Return the (X, Y) coordinate for the center point of the cell that contains the specified text.  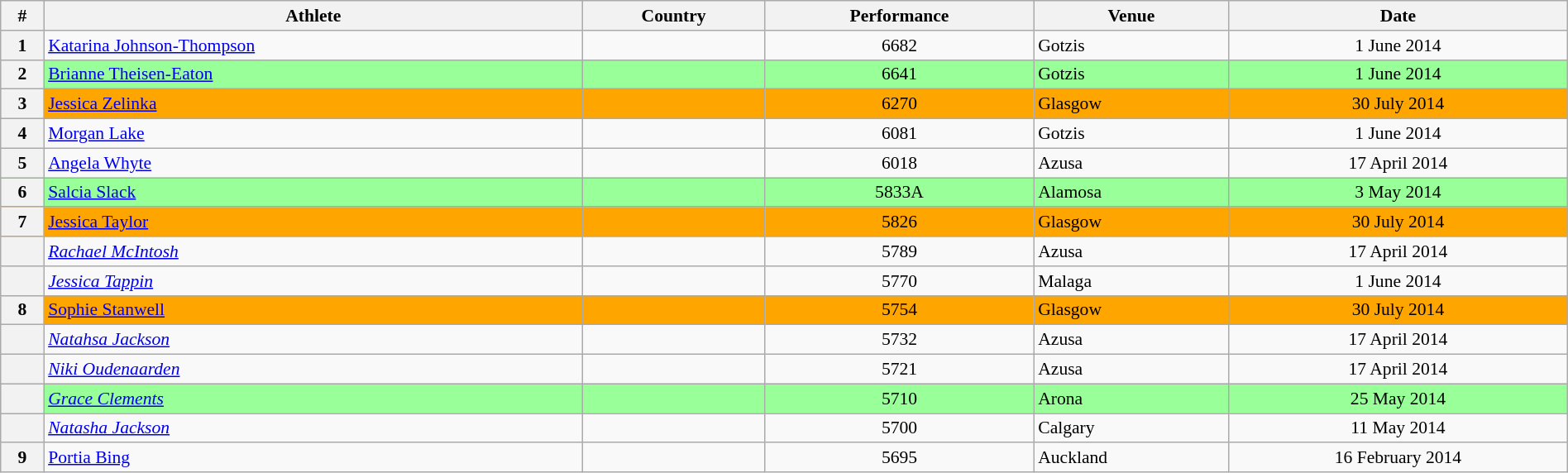
3 May 2014 (1398, 193)
6 (22, 193)
5770 (900, 281)
6682 (900, 45)
Rachael McIntosh (313, 251)
6018 (900, 163)
Grace Clements (313, 399)
5833A (900, 193)
Portia Bing (313, 458)
5710 (900, 399)
5695 (900, 458)
5700 (900, 428)
Jessica Taylor (313, 222)
Performance (900, 16)
Jessica Zelinka (313, 104)
5 (22, 163)
Venue (1131, 16)
Auckland (1131, 458)
25 May 2014 (1398, 399)
3 (22, 104)
5826 (900, 222)
Morgan Lake (313, 134)
Angela Whyte (313, 163)
Niki Oudenaarden (313, 370)
Country (673, 16)
Date (1398, 16)
6270 (900, 104)
6081 (900, 134)
Jessica Tappin (313, 281)
1 (22, 45)
Athlete (313, 16)
6641 (900, 74)
7 (22, 222)
2 (22, 74)
Calgary (1131, 428)
11 May 2014 (1398, 428)
9 (22, 458)
Natahsa Jackson (313, 340)
5754 (900, 310)
Malaga (1131, 281)
5732 (900, 340)
5789 (900, 251)
Brianne Theisen-Eaton (313, 74)
Arona (1131, 399)
Alamosa (1131, 193)
5721 (900, 370)
Salcia Slack (313, 193)
Natasha Jackson (313, 428)
16 February 2014 (1398, 458)
Katarina Johnson-Thompson (313, 45)
Sophie Stanwell (313, 310)
# (22, 16)
8 (22, 310)
4 (22, 134)
